Return (X, Y) of the center of cell containing provided text 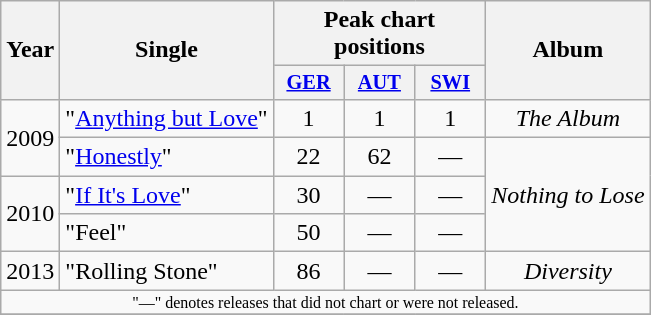
50 (308, 233)
22 (308, 157)
Diversity (568, 271)
Year (30, 50)
AUT (380, 83)
62 (380, 157)
SWI (450, 83)
86 (308, 271)
"Honestly" (166, 157)
2010 (30, 214)
"Rolling Stone" (166, 271)
"If It's Love" (166, 195)
"Feel" (166, 233)
30 (308, 195)
2009 (30, 137)
GER (308, 83)
Album (568, 50)
"—" denotes releases that did not chart or were not released. (326, 302)
Single (166, 50)
Nothing to Lose (568, 195)
The Album (568, 118)
Peak chart positions (380, 34)
2013 (30, 271)
"Anything but Love" (166, 118)
